Determine the [x, y] coordinate at the center of the cell enclosing the given text.  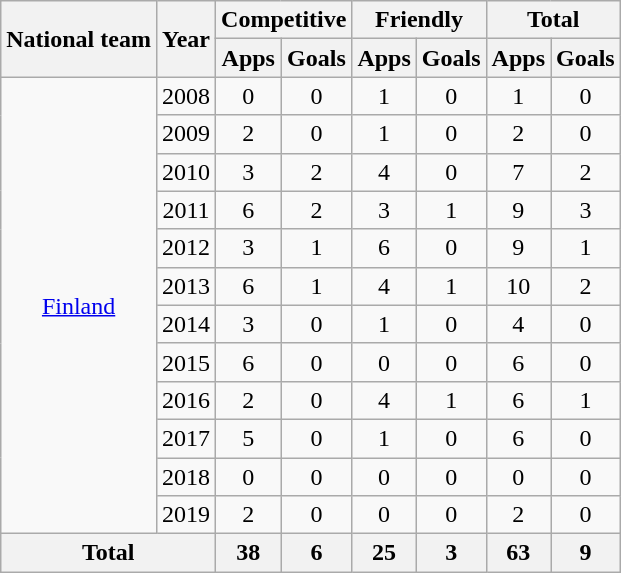
63 [518, 553]
5 [248, 438]
2019 [186, 515]
2008 [186, 96]
10 [518, 286]
Finland [79, 306]
2016 [186, 400]
Year [186, 39]
2014 [186, 324]
2018 [186, 477]
2017 [186, 438]
Friendly [419, 20]
25 [384, 553]
2012 [186, 248]
2010 [186, 172]
2013 [186, 286]
7 [518, 172]
Competitive [284, 20]
2009 [186, 134]
2015 [186, 362]
2011 [186, 210]
38 [248, 553]
National team [79, 39]
